Detect which cell encompasses the target text, then output its (X, Y) center coordinate. 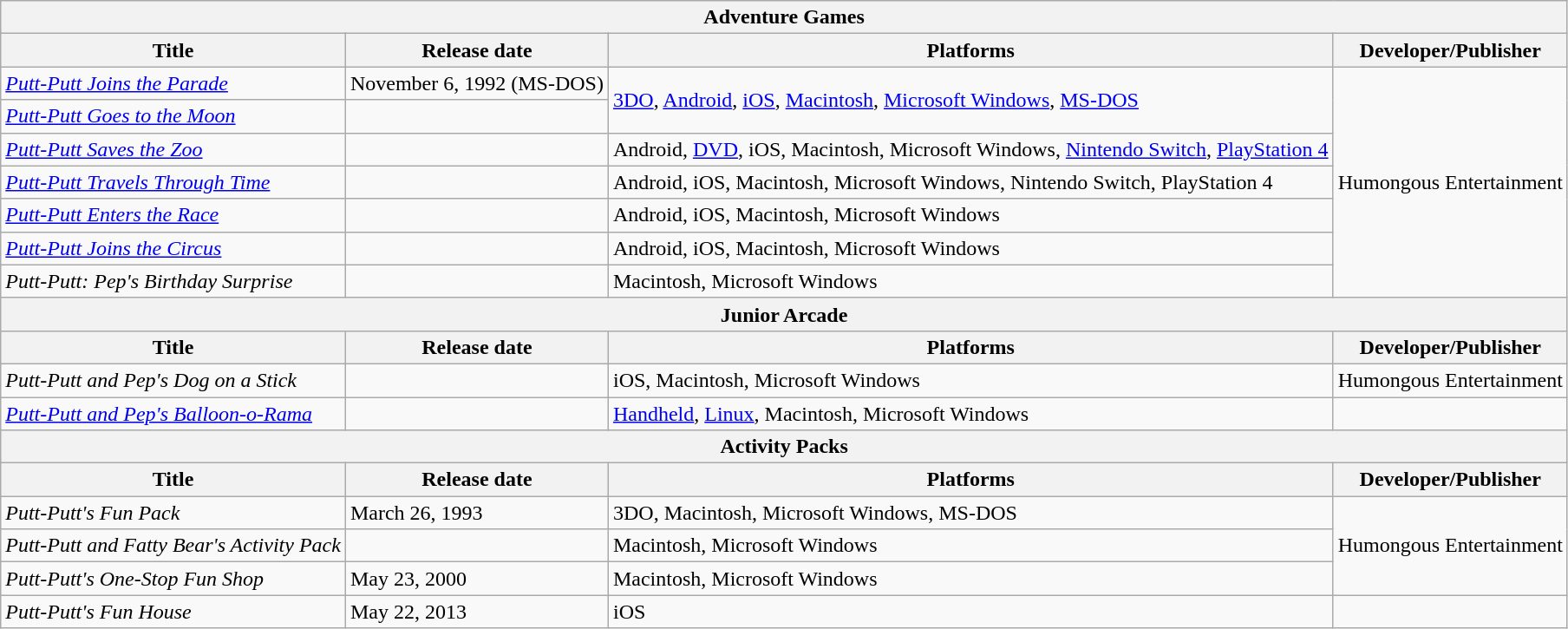
Putt-Putt Goes to the Moon (173, 116)
March 26, 1993 (477, 513)
Putt-Putt and Pep's Balloon-o-Rama (173, 414)
Putt-Putt Joins the Parade (173, 83)
Android, DVD, iOS, Macintosh, Microsoft Windows, Nintendo Switch, PlayStation 4 (970, 149)
iOS (970, 612)
Putt-Putt's One-Stop Fun Shop (173, 579)
Putt-Putt: Pep's Birthday Surprise (173, 281)
Putt-Putt Enters the Race (173, 215)
Junior Arcade (784, 314)
May 22, 2013 (477, 612)
Adventure Games (784, 17)
November 6, 1992 (MS-DOS) (477, 83)
Putt-Putt Joins the Circus (173, 248)
3DO, Android, iOS, Macintosh, Microsoft Windows, MS-DOS (970, 100)
Putt-Putt's Fun House (173, 612)
Putt-Putt Travels Through Time (173, 182)
May 23, 2000 (477, 579)
3DO, Macintosh, Microsoft Windows, MS-DOS (970, 513)
Putt-Putt Saves the Zoo (173, 149)
Putt-Putt's Fun Pack (173, 513)
iOS, Macintosh, Microsoft Windows (970, 380)
Handheld, Linux, Macintosh, Microsoft Windows (970, 414)
Activity Packs (784, 447)
Putt-Putt and Pep's Dog on a Stick (173, 380)
Android, iOS, Macintosh, Microsoft Windows, Nintendo Switch, PlayStation 4 (970, 182)
Putt-Putt and Fatty Bear's Activity Pack (173, 546)
